From the cell containing the given text, extract its center point as [x, y] coordinate. 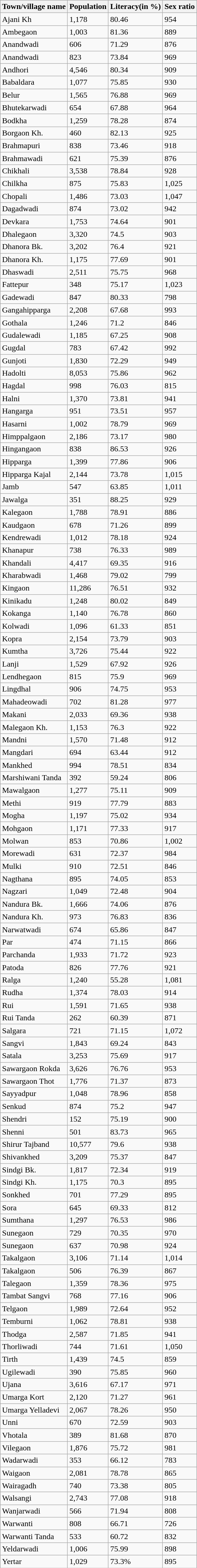
65.86 [136, 929]
866 [179, 942]
2,186 [88, 436]
72.37 [136, 854]
870 [179, 1435]
1,374 [88, 993]
Hadolti [34, 373]
11,286 [88, 588]
Ajani Kh [34, 19]
Himppalgaon [34, 436]
80.46 [136, 19]
989 [179, 550]
Rudha [34, 993]
Yertar [34, 1561]
Gugdal [34, 348]
1,776 [88, 1081]
Telgaon [34, 1309]
867 [179, 1271]
Mangdari [34, 752]
152 [88, 1119]
Town/village name [34, 7]
Umarga Kort [34, 1397]
1,486 [88, 196]
Kharabwadi [34, 576]
73.03 [136, 196]
566 [88, 1511]
66.71 [136, 1523]
70.35 [136, 1233]
76.76 [136, 1068]
Kolwadi [34, 626]
501 [88, 1132]
4,417 [88, 563]
Lendhegaon [34, 677]
74.05 [136, 879]
73.02 [136, 209]
2,081 [88, 1473]
1,153 [88, 727]
812 [179, 1208]
77.08 [136, 1498]
768 [88, 1296]
Mawalgaon [34, 790]
Jawalga [34, 500]
993 [179, 310]
78.81 [136, 1321]
1,015 [179, 474]
2,144 [88, 474]
76.33 [136, 550]
951 [88, 411]
Jamb [34, 487]
Wadarwadi [34, 1460]
1,023 [179, 285]
645 [88, 1208]
908 [179, 335]
75.44 [136, 651]
843 [179, 1043]
Khanapur [34, 550]
904 [179, 891]
75.86 [136, 373]
73.3% [136, 1561]
76.3 [136, 727]
Makani [34, 714]
899 [179, 525]
1,048 [88, 1094]
805 [179, 1486]
1,049 [88, 891]
Lanji [34, 664]
Borgaon Kh. [34, 133]
Sindgi Kh. [34, 1182]
78.26 [136, 1410]
71.27 [136, 1397]
744 [88, 1346]
71.85 [136, 1334]
389 [88, 1435]
1,140 [88, 613]
Gadewadi [34, 297]
Dhanora Bk. [34, 247]
Par [34, 942]
Bhutekarwadi [34, 108]
Chopali [34, 196]
961 [179, 1397]
1,006 [88, 1549]
78.84 [136, 171]
77.86 [136, 462]
Khandali [34, 563]
73.79 [136, 639]
72.64 [136, 1309]
Talegaon [34, 1283]
977 [179, 702]
Malegaon Kh. [34, 727]
Kalegaon [34, 512]
Temburni [34, 1321]
1,259 [88, 120]
533 [88, 1536]
75.39 [136, 158]
Babaldara [34, 82]
932 [179, 588]
Sindgi Bk. [34, 1169]
Parchanda [34, 955]
1,439 [88, 1359]
3,253 [88, 1056]
916 [179, 563]
Hagdal [34, 386]
77.33 [136, 828]
1,370 [88, 399]
Sora [34, 1208]
Narwatwadi [34, 929]
849 [179, 601]
67.68 [136, 310]
Rui [34, 1005]
Ugilewadi [34, 1372]
1,081 [179, 980]
75.19 [136, 1119]
1,468 [88, 576]
71.72 [136, 955]
Chilkha [34, 184]
Kokanga [34, 613]
Ujana [34, 1385]
900 [179, 1119]
3,209 [88, 1157]
1,246 [88, 323]
3,726 [88, 651]
1,843 [88, 1043]
75.75 [136, 272]
351 [88, 500]
71.2 [136, 323]
78.96 [136, 1094]
72.34 [136, 1169]
Nagzari [34, 891]
10,577 [88, 1144]
Literacy(in %) [136, 7]
86.53 [136, 449]
1,817 [88, 1169]
1,666 [88, 904]
74.64 [136, 222]
74.75 [136, 689]
860 [179, 613]
3,626 [88, 1068]
871 [179, 1018]
75.02 [136, 816]
Shirur Tajband [34, 1144]
69.24 [136, 1043]
964 [179, 108]
Kumtha [34, 651]
1,565 [88, 95]
Nagthana [34, 879]
75.11 [136, 790]
738 [88, 550]
Umarga Yelladevi [34, 1410]
942 [179, 209]
954 [179, 19]
1,012 [88, 537]
3,616 [88, 1385]
965 [179, 1132]
Wairagadh [34, 1486]
76.39 [136, 1271]
2,511 [88, 272]
1,014 [179, 1258]
1,297 [88, 1220]
4,546 [88, 70]
348 [88, 285]
950 [179, 1410]
Sawargaon Rokda [34, 1068]
75.69 [136, 1056]
72.51 [136, 866]
Hipparga [34, 462]
77.76 [136, 968]
2,033 [88, 714]
Shendri [34, 1119]
2,587 [88, 1334]
Mahadeowadi [34, 702]
Yeldarwadi [34, 1549]
73.51 [136, 411]
Gudalewadi [34, 335]
Brahmapuri [34, 145]
923 [179, 955]
1,570 [88, 740]
886 [179, 512]
60.39 [136, 1018]
1,989 [88, 1309]
75.2 [136, 1106]
Molwan [34, 841]
910 [88, 866]
Mohgaon [34, 828]
Belur [34, 95]
Fattepur [34, 285]
Mulki [34, 866]
77.29 [136, 1195]
702 [88, 702]
76.4 [136, 247]
851 [179, 626]
Tambat Sangvi [34, 1296]
Salgara [34, 1031]
69.35 [136, 563]
973 [88, 917]
823 [88, 57]
1,359 [88, 1283]
Devkara [34, 222]
Chikhali [34, 171]
Waigaon [34, 1473]
836 [179, 917]
Tirth [34, 1359]
Halni [34, 399]
80.33 [136, 297]
262 [88, 1018]
Sayyadpur [34, 1094]
Morewadi [34, 854]
Shenni [34, 1132]
75.83 [136, 184]
1,077 [88, 82]
Shivankhed [34, 1157]
631 [88, 854]
Dhalegaon [34, 234]
75.37 [136, 1157]
873 [179, 1081]
889 [179, 32]
1,197 [88, 816]
71.29 [136, 45]
81.28 [136, 702]
826 [88, 968]
701 [88, 1195]
73.17 [136, 436]
79.02 [136, 576]
3,106 [88, 1258]
8,053 [88, 373]
Nandura Bk. [34, 904]
3,202 [88, 247]
Nandura Kh. [34, 917]
914 [179, 993]
875 [88, 184]
740 [88, 1486]
1,003 [88, 32]
Mogha [34, 816]
2,208 [88, 310]
1,788 [88, 512]
67.92 [136, 664]
1,011 [179, 487]
76.51 [136, 588]
Kendrewadi [34, 537]
Gothala [34, 323]
Gunjoti [34, 360]
980 [179, 436]
Ralga [34, 980]
3,538 [88, 171]
654 [88, 108]
Sumthana [34, 1220]
934 [179, 816]
Hipparga Kajal [34, 474]
1,047 [179, 196]
80.34 [136, 70]
71.37 [136, 1081]
721 [88, 1031]
71.26 [136, 525]
806 [179, 778]
Brahmawadi [34, 158]
Dagadwadi [34, 209]
75.9 [136, 677]
928 [179, 171]
981 [179, 1448]
67.42 [136, 348]
70.3 [136, 1182]
2,120 [88, 1397]
55.28 [136, 980]
2,743 [88, 1498]
Population [88, 7]
Walsangi [34, 1498]
Warwanti [34, 1523]
858 [179, 1094]
960 [179, 1372]
Warwanti Tanda [34, 1536]
75.99 [136, 1549]
67.17 [136, 1385]
1,096 [88, 626]
63.85 [136, 487]
78.51 [136, 765]
637 [88, 1245]
606 [88, 45]
674 [88, 929]
Vilegaon [34, 1448]
73.78 [136, 474]
1,830 [88, 360]
Dhaswadi [34, 272]
72.29 [136, 360]
925 [179, 133]
75.17 [136, 285]
71.65 [136, 1005]
865 [179, 1473]
71.94 [136, 1511]
73.38 [136, 1486]
76.78 [136, 613]
975 [179, 1283]
Gangahipparga [34, 310]
81.68 [136, 1435]
Dhanora Kh. [34, 259]
Kingaon [34, 588]
82.13 [136, 133]
834 [179, 765]
Sangvi [34, 1043]
Senkud [34, 1106]
72.48 [136, 891]
621 [88, 158]
994 [88, 765]
353 [88, 1460]
957 [179, 411]
898 [179, 1549]
81.36 [136, 32]
79.6 [136, 1144]
947 [179, 1106]
1,399 [88, 462]
78.79 [136, 424]
Kinikadu [34, 601]
Hasarni [34, 424]
1,171 [88, 828]
71.61 [136, 1346]
1,876 [88, 1448]
1,248 [88, 601]
Lingdhal [34, 689]
970 [179, 1233]
883 [179, 803]
78.28 [136, 120]
76.03 [136, 386]
998 [88, 386]
832 [179, 1536]
Patoda [34, 968]
76.88 [136, 95]
3,320 [88, 234]
968 [179, 272]
1,591 [88, 1005]
460 [88, 133]
71.48 [136, 740]
2,067 [88, 1410]
798 [179, 297]
Bodkha [34, 120]
1,029 [88, 1561]
962 [179, 373]
59.24 [136, 778]
Wanjarwadi [34, 1511]
74.06 [136, 904]
Thorliwadi [34, 1346]
Sex ratio [179, 7]
726 [179, 1523]
474 [88, 942]
986 [179, 1220]
67.25 [136, 335]
Thodga [34, 1334]
83.73 [136, 1132]
390 [88, 1372]
75.72 [136, 1448]
69.36 [136, 714]
1,072 [179, 1031]
76.53 [136, 1220]
984 [179, 854]
Kaudgaon [34, 525]
77.16 [136, 1296]
Unni [34, 1423]
670 [88, 1423]
70.86 [136, 841]
61.33 [136, 626]
678 [88, 525]
1,025 [179, 184]
73.84 [136, 57]
799 [179, 576]
70.98 [136, 1245]
992 [179, 348]
78.78 [136, 1473]
1,529 [88, 664]
66.12 [136, 1460]
69.33 [136, 1208]
1,062 [88, 1321]
392 [88, 778]
930 [179, 82]
Ambegaon [34, 32]
1,240 [88, 980]
77.69 [136, 259]
859 [179, 1359]
73.46 [136, 145]
78.36 [136, 1283]
1,933 [88, 955]
2,154 [88, 639]
80.02 [136, 601]
78.91 [136, 512]
78.03 [136, 993]
72.59 [136, 1423]
Mandni [34, 740]
78.18 [136, 537]
60.72 [136, 1536]
1,185 [88, 335]
Kopra [34, 639]
949 [179, 360]
729 [88, 1233]
Sonkhed [34, 1195]
547 [88, 487]
73.81 [136, 399]
67.88 [136, 108]
1,178 [88, 19]
929 [179, 500]
952 [179, 1309]
77.79 [136, 803]
Andhori [34, 70]
1,277 [88, 790]
506 [88, 1271]
Satala [34, 1056]
Rui Tanda [34, 1018]
Methi [34, 803]
Sawargaon Thot [34, 1081]
88.25 [136, 500]
Marshiwani Tanda [34, 778]
694 [88, 752]
971 [179, 1385]
1,753 [88, 222]
Mankhed [34, 765]
Hingangaon [34, 449]
Hangarga [34, 411]
1,050 [179, 1346]
63.44 [136, 752]
71.14 [136, 1258]
Vhotala [34, 1435]
76.83 [136, 917]
